From the cell containing the given text, extract its center point as (x, y) coordinate. 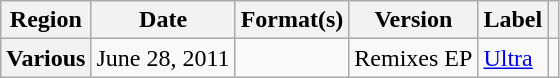
Region (46, 20)
Ultra (513, 58)
Remixes EP (414, 58)
Version (414, 20)
Various (46, 58)
Format(s) (292, 20)
Label (513, 20)
Date (163, 20)
June 28, 2011 (163, 58)
